For the text-containing cell, return its midpoint in [x, y] coordinate format. 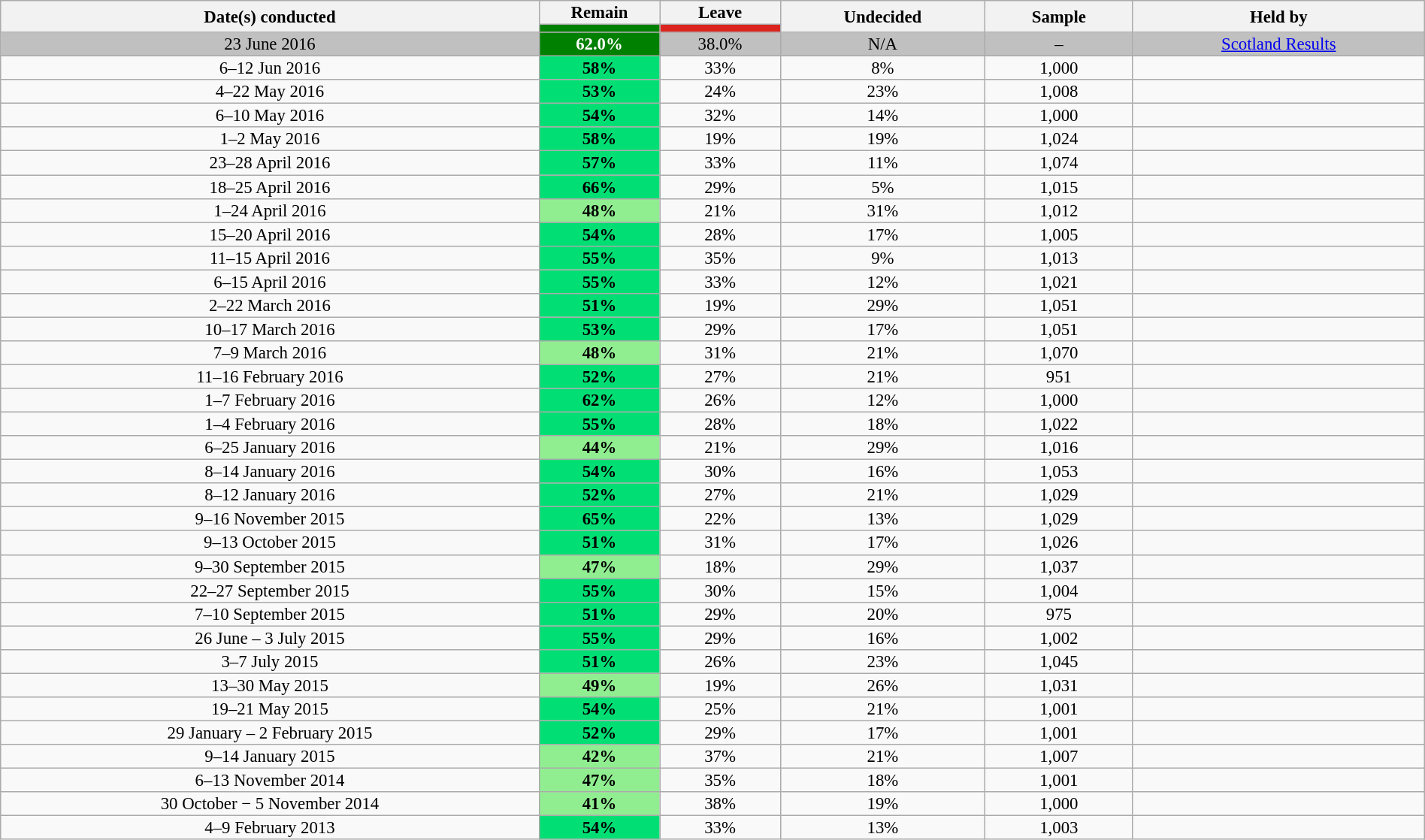
1,013 [1058, 258]
22% [720, 519]
66% [600, 187]
25% [720, 709]
7–9 March 2016 [270, 353]
11–16 February 2016 [270, 376]
11–15 April 2016 [270, 258]
1,008 [1058, 92]
49% [600, 685]
5% [882, 187]
Held by [1278, 17]
1,024 [1058, 140]
8% [882, 68]
10–17 March 2016 [270, 329]
57% [600, 163]
1,031 [1058, 685]
1,004 [1058, 591]
22–27 September 2015 [270, 591]
2–22 March 2016 [270, 306]
42% [600, 757]
Scotland Results [1278, 44]
23–28 April 2016 [270, 163]
38% [720, 804]
1,021 [1058, 282]
9% [882, 258]
1,070 [1058, 353]
Date(s) conducted [270, 17]
975 [1058, 614]
38.0% [720, 44]
1,012 [1058, 210]
1,002 [1058, 638]
37% [720, 757]
N/A [882, 44]
1,074 [1058, 163]
1,015 [1058, 187]
1–24 April 2016 [270, 210]
9–14 January 2015 [270, 757]
23 June 2016 [270, 44]
1,003 [1058, 828]
1,016 [1058, 448]
44% [600, 448]
4–9 February 2013 [270, 828]
1,037 [1058, 567]
9–30 September 2015 [270, 567]
30 October − 5 November 2014 [270, 804]
9–16 November 2015 [270, 519]
19–21 May 2015 [270, 709]
15–20 April 2016 [270, 234]
6–10 May 2016 [270, 116]
9–13 October 2015 [270, 543]
3–7 July 2015 [270, 662]
1,005 [1058, 234]
1,045 [1058, 662]
62.0% [600, 44]
6–13 November 2014 [270, 781]
4–22 May 2016 [270, 92]
6–25 January 2016 [270, 448]
1–4 February 2016 [270, 425]
Sample [1058, 17]
14% [882, 116]
15% [882, 591]
1,022 [1058, 425]
6–12 Jun 2016 [270, 68]
29 January – 2 February 2015 [270, 733]
32% [720, 116]
18–25 April 2016 [270, 187]
26 June – 3 July 2015 [270, 638]
1,007 [1058, 757]
1–2 May 2016 [270, 140]
Leave [720, 13]
1–7 February 2016 [270, 400]
8–14 January 2016 [270, 472]
13–30 May 2015 [270, 685]
1,053 [1058, 472]
– [1058, 44]
6–15 April 2016 [270, 282]
11% [882, 163]
65% [600, 519]
24% [720, 92]
8–12 January 2016 [270, 495]
Undecided [882, 17]
62% [600, 400]
Remain [600, 13]
20% [882, 614]
41% [600, 804]
951 [1058, 376]
7–10 September 2015 [270, 614]
1,026 [1058, 543]
